Scan for the cell matching the given text and deliver its (x, y) coordinate at center. 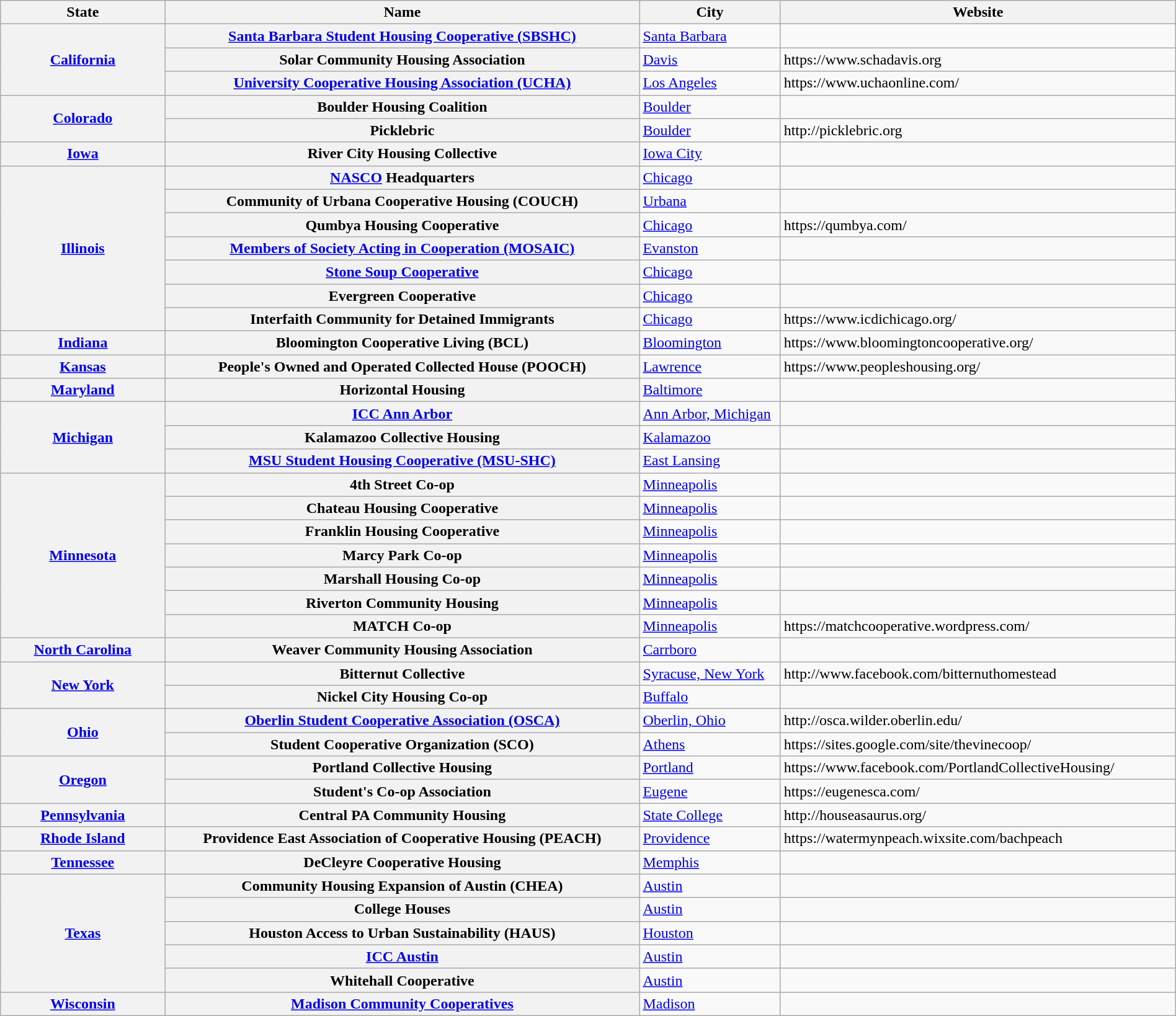
https://qumbya.com/ (978, 225)
Michigan (83, 437)
Maryland (83, 390)
NASCO Headquarters (402, 177)
Memphis (710, 862)
University Cooperative Housing Association (UCHA) (402, 83)
River City Housing Collective (402, 154)
Wisconsin (83, 1004)
Qumbya Housing Cooperative (402, 225)
Bitternut Collective (402, 673)
Iowa City (710, 154)
MATCH Co-op (402, 626)
Colorado (83, 118)
ICC Austin (402, 956)
ICC Ann Arbor (402, 414)
Name (402, 12)
Buffalo (710, 697)
Los Angeles (710, 83)
Community of Urbana Cooperative Housing (COUCH) (402, 201)
Community Housing Expansion of Austin (CHEA) (402, 886)
Athens (710, 744)
https://eugenesca.com/ (978, 791)
Kansas (83, 367)
http://houseasaurus.org/ (978, 815)
Rhode Island (83, 839)
Marcy Park Co-op (402, 555)
Carrboro (710, 649)
Tennessee (83, 862)
Riverton Community Housing (402, 602)
Interfaith Community for Detained Immigrants (402, 319)
Indiana (83, 343)
Texas (83, 933)
Oberlin Student Cooperative Association (OSCA) (402, 721)
Franklin Housing Cooperative (402, 532)
Stone Soup Cooperative (402, 272)
Student's Co-op Association (402, 791)
Chateau Housing Cooperative (402, 508)
Urbana (710, 201)
California (83, 60)
Oregon (83, 780)
Portland Collective Housing (402, 768)
Boulder Housing Coalition (402, 107)
People's Owned and Operated Collected House (POOCH) (402, 367)
Picklebric (402, 130)
Website (978, 12)
https://sites.google.com/site/thevinecoop/ (978, 744)
Oberlin, Ohio (710, 721)
Illinois (83, 248)
Santa Barbara (710, 36)
4th Street Co-op (402, 484)
Bloomington (710, 343)
Ann Arbor, Michigan (710, 414)
Student Cooperative Organization (SCO) (402, 744)
Kalamazoo Collective Housing (402, 437)
https://www.schadavis.org (978, 60)
City (710, 12)
Houston (710, 933)
http://www.facebook.com/bitternuthomestead (978, 673)
Solar Community Housing Association (402, 60)
North Carolina (83, 649)
http://osca.wilder.oberlin.edu/ (978, 721)
New York (83, 685)
https://www.facebook.com/PortlandCollectiveHousing/ (978, 768)
Bloomington Cooperative Living (BCL) (402, 343)
Horizontal Housing (402, 390)
https://www.peopleshousing.org/ (978, 367)
https://matchcooperative.wordpress.com/ (978, 626)
Marshall Housing Co-op (402, 579)
Santa Barbara Student Housing Cooperative (SBSHC) (402, 36)
Syracuse, New York (710, 673)
Central PA Community Housing (402, 815)
Iowa (83, 154)
Portland (710, 768)
East Lansing (710, 461)
https://watermynpeach.wixsite.com/bachpeach (978, 839)
Davis (710, 60)
Lawrence (710, 367)
http://picklebric.org (978, 130)
State College (710, 815)
Pennsylvania (83, 815)
Kalamazoo (710, 437)
Nickel City Housing Co-op (402, 697)
DeCleyre Cooperative Housing (402, 862)
Eugene (710, 791)
Providence East Association of Cooperative Housing (PEACH) (402, 839)
Evanston (710, 248)
Members of Society Acting in Cooperation (MOSAIC) (402, 248)
Evergreen Cooperative (402, 296)
https://www.bloomingtoncooperative.org/ (978, 343)
https://www.uchaonline.com/ (978, 83)
State (83, 12)
Minnesota (83, 555)
Baltimore (710, 390)
Houston Access to Urban Sustainability (HAUS) (402, 933)
Whitehall Cooperative (402, 980)
MSU Student Housing Cooperative (MSU-SHC) (402, 461)
Madison Community Cooperatives (402, 1004)
Madison (710, 1004)
Weaver Community Housing Association (402, 649)
Providence (710, 839)
https://www.icdichicago.org/ (978, 319)
College Houses (402, 909)
Ohio (83, 733)
